Capture the cell that displays the provided text and extract its (X, Y) central coordinate. 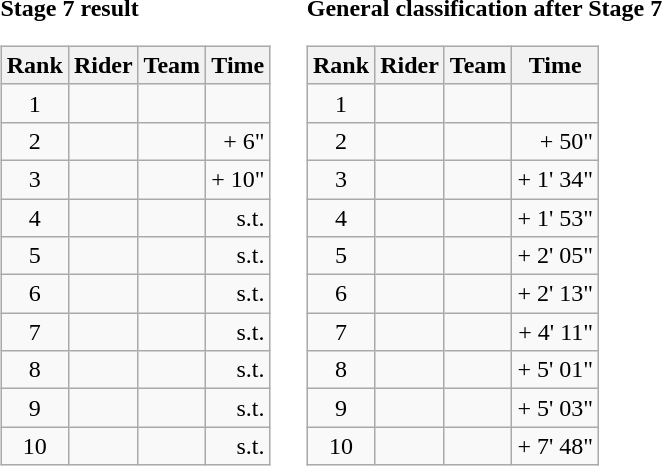
+ 10" (238, 179)
+ 1' 53" (556, 217)
+ 5' 01" (556, 370)
+ 1' 34" (556, 179)
+ 5' 03" (556, 408)
+ 2' 13" (556, 294)
+ 7' 48" (556, 446)
+ 4' 11" (556, 332)
+ 2' 05" (556, 256)
+ 6" (238, 141)
+ 50" (556, 141)
